Provide the [x, y] coordinate of the cell's center where the given text is located.  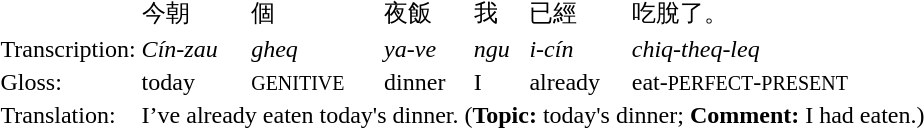
I [498, 83]
i-cín [578, 49]
gheq [315, 49]
ngu [498, 49]
today [194, 83]
already [578, 83]
Cín-zau [194, 49]
ya-ve [426, 49]
GENITIVE [315, 83]
dinner [426, 83]
